Output the [x, y] coordinate of the center of the cell containing the given text.  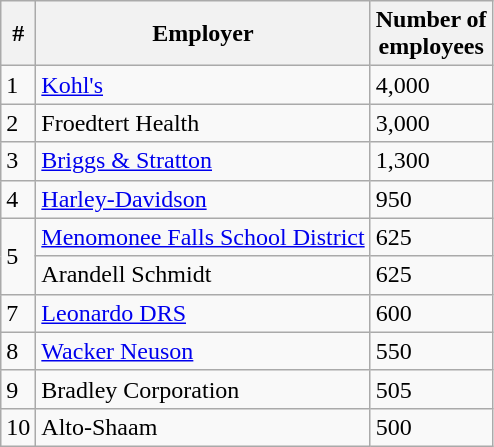
8 [18, 351]
Arandell Schmidt [203, 275]
Harley-Davidson [203, 199]
505 [431, 389]
10 [18, 427]
Employer [203, 34]
Leonardo DRS [203, 313]
Menomonee Falls School District [203, 237]
Alto-Shaam [203, 427]
4 [18, 199]
1,300 [431, 161]
Briggs & Stratton [203, 161]
4,000 [431, 85]
1 [18, 85]
Number of employees [431, 34]
950 [431, 199]
Froedtert Health [203, 123]
Kohl's [203, 85]
5 [18, 256]
Bradley Corporation [203, 389]
2 [18, 123]
7 [18, 313]
3 [18, 161]
3,000 [431, 123]
500 [431, 427]
9 [18, 389]
Wacker Neuson [203, 351]
600 [431, 313]
550 [431, 351]
# [18, 34]
